Determine the [X, Y] coordinate at the center of the cell enclosing the given text.  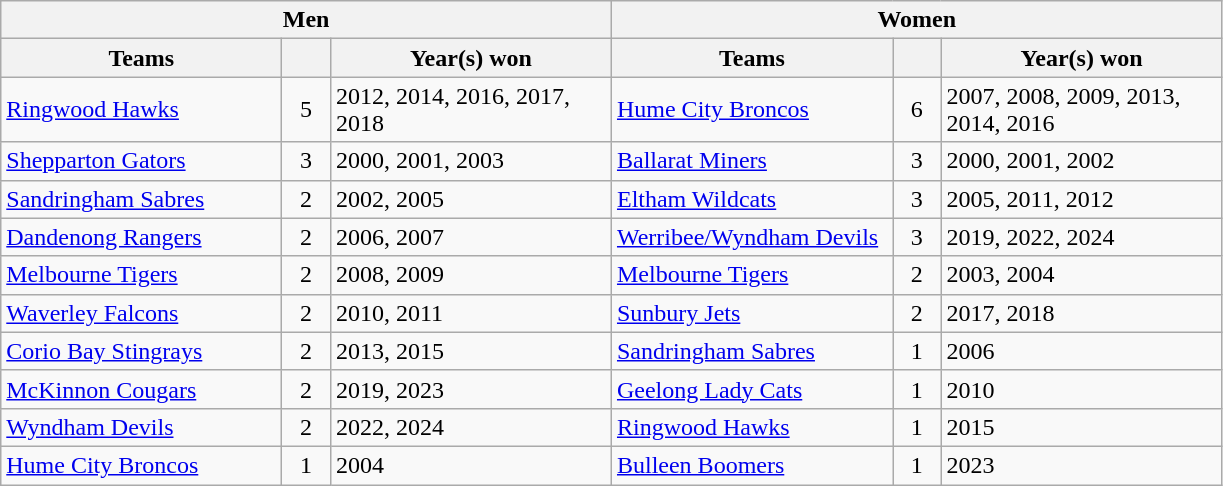
Corio Bay Stingrays [142, 351]
2004 [470, 465]
2007, 2008, 2009, 2013, 2014, 2016 [1082, 110]
McKinnon Cougars [142, 389]
2006, 2007 [470, 237]
Sunbury Jets [752, 313]
5 [306, 110]
2008, 2009 [470, 275]
Dandenong Rangers [142, 237]
6 [916, 110]
2005, 2011, 2012 [1082, 199]
2000, 2001, 2003 [470, 161]
Wyndham Devils [142, 427]
2003, 2004 [1082, 275]
2010 [1082, 389]
2000, 2001, 2002 [1082, 161]
Women [916, 20]
2017, 2018 [1082, 313]
Men [306, 20]
2002, 2005 [470, 199]
2006 [1082, 351]
Werribee/Wyndham Devils [752, 237]
2010, 2011 [470, 313]
Bulleen Boomers [752, 465]
Waverley Falcons [142, 313]
Eltham Wildcats [752, 199]
2012, 2014, 2016, 2017, 2018 [470, 110]
Geelong Lady Cats [752, 389]
Shepparton Gators [142, 161]
2023 [1082, 465]
2019, 2023 [470, 389]
2022, 2024 [470, 427]
2019, 2022, 2024 [1082, 237]
2013, 2015 [470, 351]
Ballarat Miners [752, 161]
2015 [1082, 427]
